Extract the (X, Y) coordinate from the center of the cell holding the provided text.  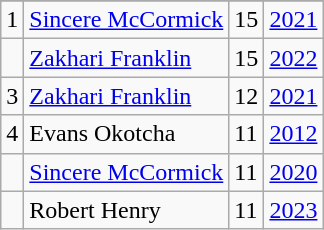
3 (12, 96)
2012 (294, 134)
Robert Henry (126, 210)
2022 (294, 58)
2020 (294, 172)
4 (12, 134)
2023 (294, 210)
12 (246, 96)
Evans Okotcha (126, 134)
1 (12, 20)
